Identify which cell holds the provided text, then report its (x, y) central coordinate. 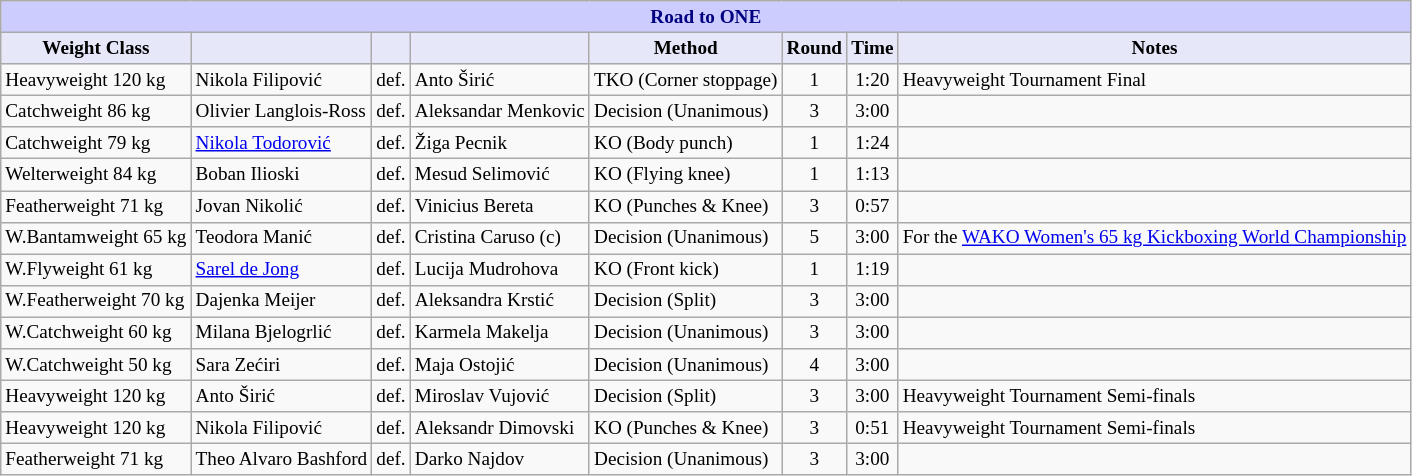
Mesud Selimović (500, 175)
Sarel de Jong (282, 270)
Sara Zećiri (282, 365)
1:20 (872, 80)
Heavyweight Tournament Final (1154, 80)
0:51 (872, 428)
Dajenka Meijer (282, 301)
Aleksandra Krstić (500, 301)
Catchweight 86 kg (96, 111)
Nikola Todorović (282, 143)
Cristina Caruso (c) (500, 238)
Catchweight 79 kg (96, 143)
Road to ONE (706, 17)
Olivier Langlois-Ross (282, 111)
KO (Body punch) (686, 143)
Miroslav Vujović (500, 396)
Milana Bjelogrlić (282, 333)
4 (814, 365)
Jovan Nikolić (282, 206)
KO (Front kick) (686, 270)
Maja Ostojić (500, 365)
Lucija Mudrohova (500, 270)
Teodora Manić (282, 238)
Time (872, 48)
Darko Najdov (500, 460)
Round (814, 48)
5 (814, 238)
W.Bantamweight 65 kg (96, 238)
For the WAKO Women's 65 kg Kickboxing World Championship (1154, 238)
Aleksandr Dimovski (500, 428)
Weight Class (96, 48)
Karmela Makelja (500, 333)
1:19 (872, 270)
Theo Alvaro Bashford (282, 460)
W.Featherweight 70 kg (96, 301)
TKO (Corner stoppage) (686, 80)
W.Flyweight 61 kg (96, 270)
Boban Ilioski (282, 175)
Aleksandar Menkovic (500, 111)
Method (686, 48)
W.Catchweight 50 kg (96, 365)
W.Catchweight 60 kg (96, 333)
1:24 (872, 143)
0:57 (872, 206)
1:13 (872, 175)
Welterweight 84 kg (96, 175)
Notes (1154, 48)
KO (Flying knee) (686, 175)
Vinicius Bereta (500, 206)
Žiga Pecnik (500, 143)
